Scan for the cell matching the given text and deliver its (x, y) coordinate at center. 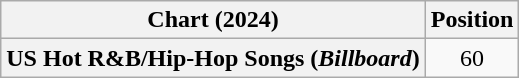
60 (472, 58)
US Hot R&B/Hip-Hop Songs (Billboard) (213, 58)
Position (472, 20)
Chart (2024) (213, 20)
